Extract the (X, Y) coordinate from the center of the cell holding the provided text.  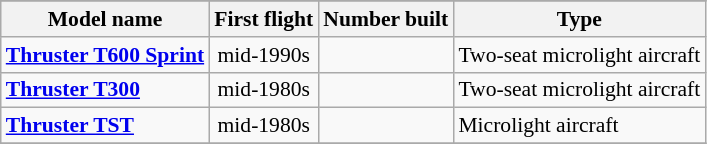
Type (579, 19)
mid-1990s (264, 55)
First flight (264, 19)
Model name (105, 19)
Thruster T600 Sprint (105, 55)
Thruster T300 (105, 90)
Microlight aircraft (579, 126)
Number built (386, 19)
Thruster TST (105, 126)
